For the text-containing cell, return its midpoint in [x, y] coordinate format. 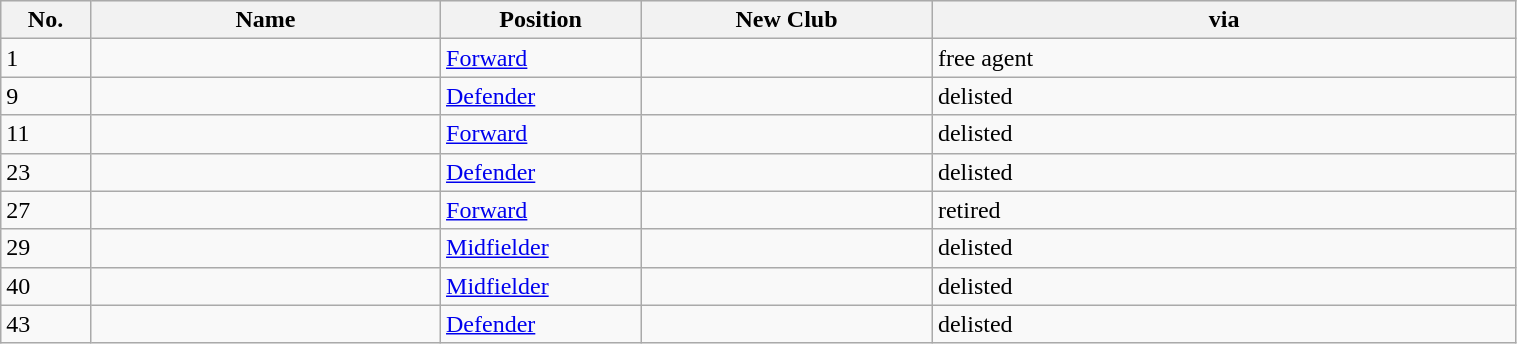
New Club [787, 20]
9 [46, 96]
27 [46, 210]
via [1224, 20]
Name [265, 20]
Position [541, 20]
29 [46, 248]
11 [46, 134]
1 [46, 58]
No. [46, 20]
43 [46, 324]
retired [1224, 210]
free agent [1224, 58]
40 [46, 286]
23 [46, 172]
